Search for the cell housing the specified text and yield its (x, y) center coordinate. 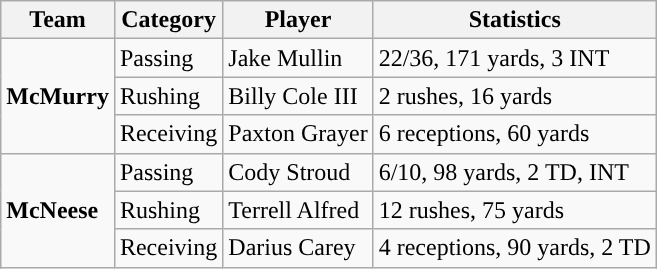
4 receptions, 90 yards, 2 TD (514, 248)
2 rushes, 16 yards (514, 96)
6/10, 98 yards, 2 TD, INT (514, 172)
Terrell Alfred (298, 210)
Darius Carey (298, 248)
Player (298, 20)
McMurry (58, 96)
McNeese (58, 210)
Statistics (514, 20)
Billy Cole III (298, 96)
Paxton Grayer (298, 134)
6 receptions, 60 yards (514, 134)
12 rushes, 75 yards (514, 210)
Jake Mullin (298, 58)
Cody Stroud (298, 172)
Team (58, 20)
22/36, 171 yards, 3 INT (514, 58)
Category (168, 20)
